Search for the cell housing the specified text and yield its (x, y) center coordinate. 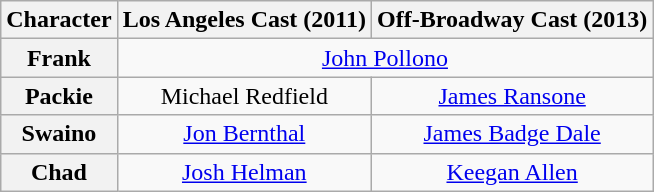
John Pollono (385, 58)
Character (59, 20)
Frank (59, 58)
Chad (59, 172)
Los Angeles Cast (2011) (244, 20)
Jon Bernthal (244, 134)
Keegan Allen (512, 172)
Josh Helman (244, 172)
James Badge Dale (512, 134)
Packie (59, 96)
Michael Redfield (244, 96)
Swaino (59, 134)
Off-Broadway Cast (2013) (512, 20)
James Ransone (512, 96)
